Search for the cell housing the specified text and yield its [X, Y] center coordinate. 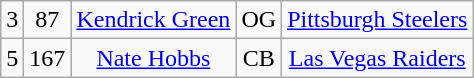
5 [12, 58]
Pittsburgh Steelers [378, 20]
Las Vegas Raiders [378, 58]
3 [12, 20]
Kendrick Green [154, 20]
CB [259, 58]
OG [259, 20]
87 [48, 20]
Nate Hobbs [154, 58]
167 [48, 58]
